Locate the cell with the specified text and output its [X, Y] center coordinate. 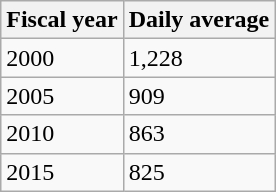
825 [199, 172]
863 [199, 134]
909 [199, 96]
Daily average [199, 20]
2005 [62, 96]
2000 [62, 58]
2010 [62, 134]
2015 [62, 172]
Fiscal year [62, 20]
1,228 [199, 58]
